Provide the [X, Y] coordinate of the cell's center where the given text is located.  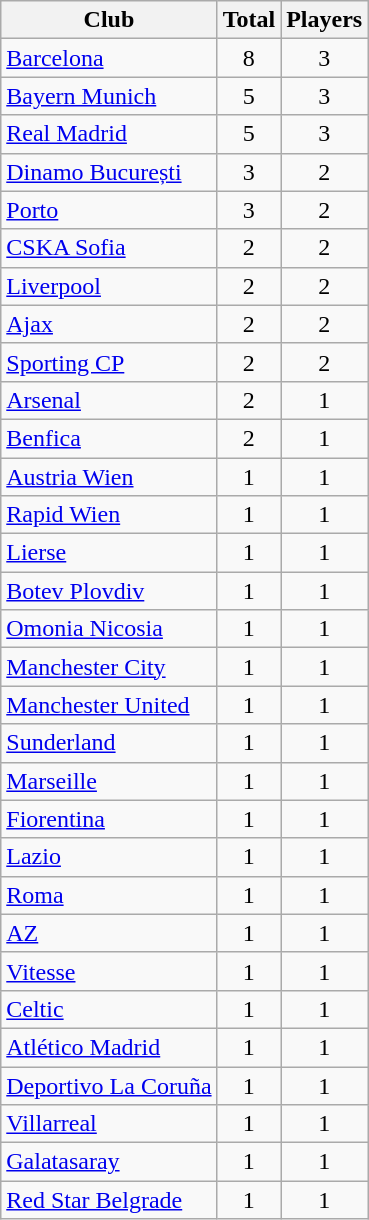
Rapid Wien [109, 515]
Omonia Nicosia [109, 629]
Celtic [109, 1009]
Lierse [109, 553]
Arsenal [109, 400]
Fiorentina [109, 819]
Atlético Madrid [109, 1047]
Ajax [109, 324]
Liverpool [109, 286]
Villarreal [109, 1124]
Club [109, 20]
Marseille [109, 781]
Sporting CP [109, 362]
Sunderland [109, 743]
AZ [109, 933]
Manchester United [109, 705]
Benfica [109, 438]
Vitesse [109, 971]
Players [324, 20]
Lazio [109, 857]
Galatasaray [109, 1162]
Botev Plovdiv [109, 591]
Manchester City [109, 667]
Roma [109, 895]
Barcelona [109, 58]
CSKA Sofia [109, 248]
Deportivo La Coruña [109, 1085]
8 [249, 58]
Bayern Munich [109, 96]
Dinamo București [109, 172]
Total [249, 20]
Austria Wien [109, 477]
Real Madrid [109, 134]
Red Star Belgrade [109, 1200]
Porto [109, 210]
